Provide the [X, Y] coordinate of the cell's center where the given text is located.  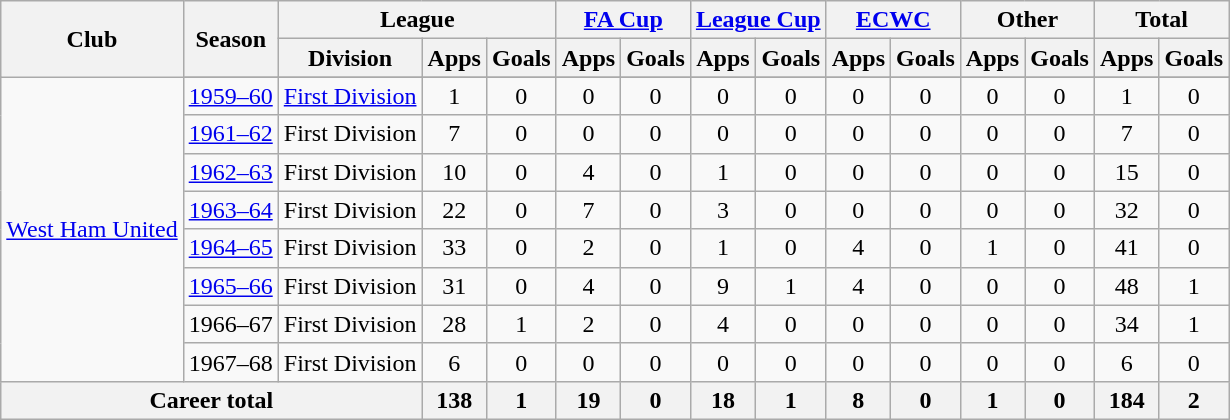
1967–68 [230, 362]
22 [454, 210]
34 [1126, 324]
32 [1126, 210]
West Ham United [92, 229]
9 [722, 286]
ECWC [893, 20]
League [417, 20]
138 [454, 400]
1963–64 [230, 210]
18 [722, 400]
33 [454, 248]
1966–67 [230, 324]
41 [1126, 248]
Division [350, 58]
Total [1161, 20]
Career total [212, 400]
48 [1126, 286]
1959–60 [230, 96]
Other [1027, 20]
1965–66 [230, 286]
Season [230, 39]
10 [454, 172]
184 [1126, 400]
League Cup [758, 20]
28 [454, 324]
1961–62 [230, 134]
15 [1126, 172]
31 [454, 286]
1964–65 [230, 248]
Club [92, 39]
3 [722, 210]
1962–63 [230, 172]
19 [588, 400]
FA Cup [623, 20]
8 [858, 400]
